From the cell containing the given text, extract its center point as [x, y] coordinate. 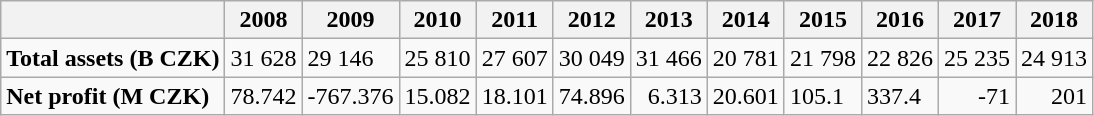
20.601 [746, 96]
2016 [900, 20]
30 049 [592, 58]
22 826 [900, 58]
27 607 [514, 58]
24 913 [1054, 58]
2015 [822, 20]
105.1 [822, 96]
20 781 [746, 58]
2017 [978, 20]
2013 [668, 20]
2010 [438, 20]
Total assets (B CZK) [113, 58]
78.742 [264, 96]
2012 [592, 20]
18.101 [514, 96]
31 466 [668, 58]
25 810 [438, 58]
-767.376 [350, 96]
2014 [746, 20]
337.4 [900, 96]
74.896 [592, 96]
2011 [514, 20]
21 798 [822, 58]
-71 [978, 96]
2018 [1054, 20]
15.082 [438, 96]
29 146 [350, 58]
6.313 [668, 96]
201 [1054, 96]
2009 [350, 20]
2008 [264, 20]
31 628 [264, 58]
Net profit (M CZK) [113, 96]
25 235 [978, 58]
